Search for the cell housing the specified text and yield its (X, Y) center coordinate. 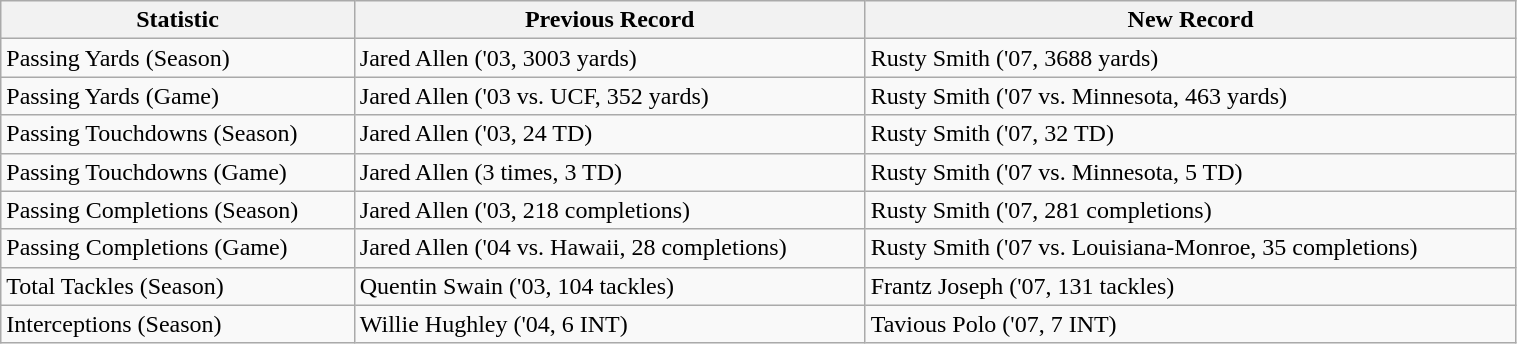
Rusty Smith ('07 vs. Louisiana-Monroe, 35 completions) (1190, 248)
Rusty Smith ('07, 32 TD) (1190, 134)
Passing Completions (Game) (178, 248)
Rusty Smith ('07 vs. Minnesota, 5 TD) (1190, 172)
Rusty Smith ('07 vs. Minnesota, 463 yards) (1190, 96)
Rusty Smith ('07, 281 completions) (1190, 210)
Jared Allen ('03, 218 completions) (610, 210)
Previous Record (610, 20)
Jared Allen ('03 vs. UCF, 352 yards) (610, 96)
Frantz Joseph ('07, 131 tackles) (1190, 286)
Passing Touchdowns (Game) (178, 172)
Passing Touchdowns (Season) (178, 134)
Passing Yards (Season) (178, 58)
Passing Completions (Season) (178, 210)
Statistic (178, 20)
Jared Allen (3 times, 3 TD) (610, 172)
Passing Yards (Game) (178, 96)
Rusty Smith ('07, 3688 yards) (1190, 58)
Interceptions (Season) (178, 324)
Jared Allen ('03, 3003 yards) (610, 58)
Jared Allen ('04 vs. Hawaii, 28 completions) (610, 248)
New Record (1190, 20)
Willie Hughley ('04, 6 INT) (610, 324)
Total Tackles (Season) (178, 286)
Quentin Swain ('03, 104 tackles) (610, 286)
Jared Allen ('03, 24 TD) (610, 134)
Tavious Polo ('07, 7 INT) (1190, 324)
